Capture the cell that displays the provided text and extract its [X, Y] central coordinate. 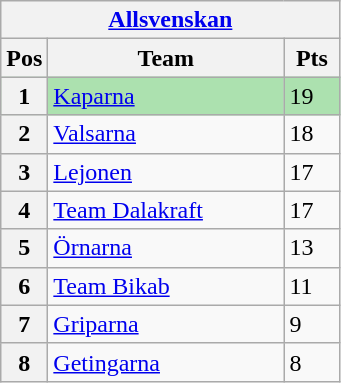
Team Bikab [166, 286]
13 [312, 248]
6 [24, 286]
Team [166, 58]
4 [24, 210]
Team Dalakraft [166, 210]
Pos [24, 58]
Örnarna [166, 248]
Getingarna [166, 362]
Allsvenskan [170, 20]
18 [312, 134]
Griparna [166, 324]
Kaparna [166, 96]
3 [24, 172]
1 [24, 96]
Valsarna [166, 134]
9 [312, 324]
11 [312, 286]
7 [24, 324]
5 [24, 248]
2 [24, 134]
19 [312, 96]
Pts [312, 58]
Lejonen [166, 172]
